Return the [X, Y] coordinate for the center point of the cell that contains the specified text.  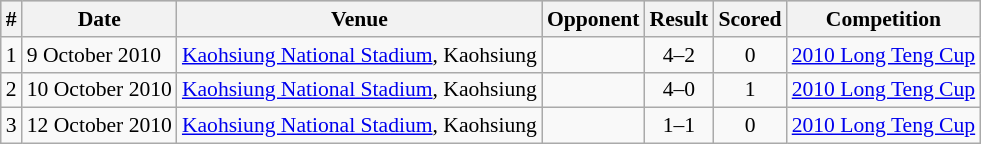
Scored [750, 19]
Result [678, 19]
1–1 [678, 126]
Competition [884, 19]
10 October 2010 [100, 90]
# [12, 19]
4–0 [678, 90]
4–2 [678, 55]
Date [100, 19]
12 October 2010 [100, 126]
9 October 2010 [100, 55]
Opponent [594, 19]
2 [12, 90]
Venue [360, 19]
3 [12, 126]
